Output the (x, y) coordinate of the center of the cell containing the given text.  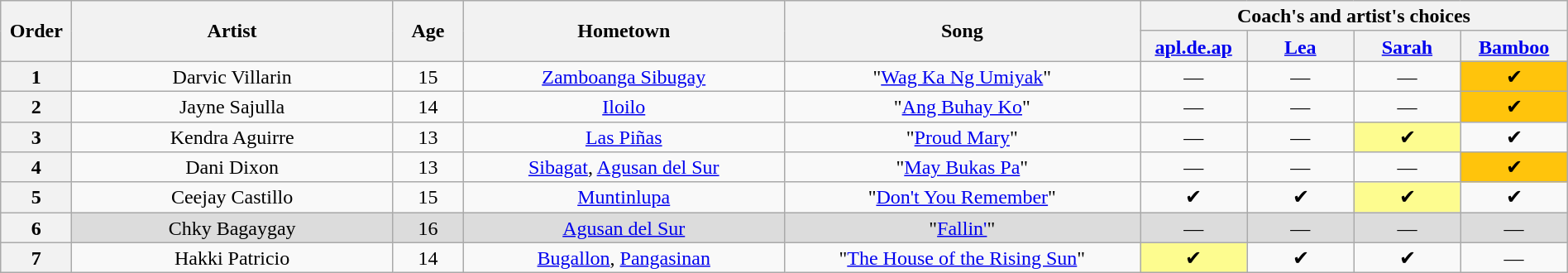
Las Piñas (624, 137)
Iloilo (624, 106)
Hometown (624, 31)
"Fallin'" (963, 228)
Kendra Aguirre (232, 137)
"Proud Mary" (963, 137)
"May Bukas Pa" (963, 167)
Jayne Sajulla (232, 106)
Hakki Patricio (232, 258)
Chky Bagaygay (232, 228)
Agusan del Sur (624, 228)
Sibagat, Agusan del Sur (624, 167)
Song (963, 31)
Age (428, 31)
Bugallon, Pangasinan (624, 258)
2 (36, 106)
1 (36, 76)
7 (36, 258)
Dani Dixon (232, 167)
Sarah (1408, 46)
Ceejay Castillo (232, 197)
"Ang Buhay Ko" (963, 106)
Darvic Villarin (232, 76)
Order (36, 31)
4 (36, 167)
"The House of the Rising Sun" (963, 258)
16 (428, 228)
5 (36, 197)
3 (36, 137)
Lea (1300, 46)
Artist (232, 31)
Zamboanga Sibugay (624, 76)
"Wag Ka Ng Umiyak" (963, 76)
"Don't You Remember" (963, 197)
6 (36, 228)
Coach's and artist's choices (1355, 17)
Bamboo (1513, 46)
Muntinlupa (624, 197)
apl.de.ap (1194, 46)
